Scan for the cell matching the given text and deliver its [X, Y] coordinate at center. 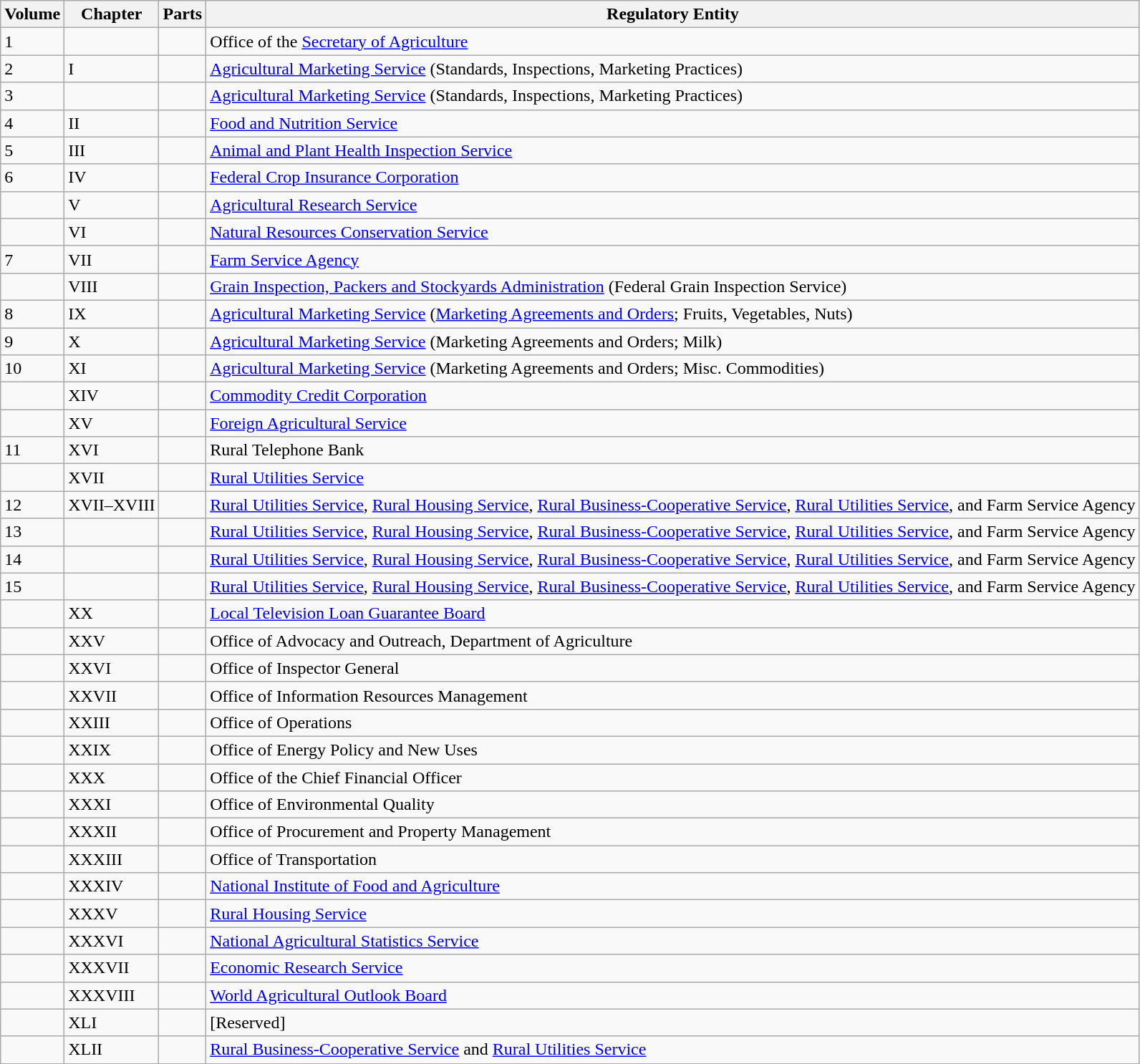
Rural Telephone Bank [673, 450]
Chapter [112, 14]
9 [33, 342]
XXVI [112, 668]
Office of Environmental Quality [673, 805]
Regulatory Entity [673, 14]
XV [112, 423]
Grain Inspection, Packers and Stockyards Administration (Federal Grain Inspection Service) [673, 286]
Rural Housing Service [673, 914]
14 [33, 559]
Volume [33, 14]
XXXVII [112, 968]
Local Television Loan Guarantee Board [673, 614]
Office of Energy Policy and New Uses [673, 750]
XLI [112, 1022]
XXXV [112, 914]
7 [33, 259]
XLII [112, 1050]
Office of Information Resources Management [673, 695]
Agricultural Marketing Service (Marketing Agreements and Orders; Misc. Commodities) [673, 369]
XXVII [112, 695]
National Agricultural Statistics Service [673, 941]
10 [33, 369]
Food and Nutrition Service [673, 123]
Agricultural Marketing Service (Marketing Agreements and Orders; Milk) [673, 342]
XXV [112, 641]
World Agricultural Outlook Board [673, 995]
15 [33, 586]
Office of Procurement and Property Management [673, 832]
XXX [112, 777]
XXIX [112, 750]
XXIII [112, 722]
VIII [112, 286]
XVII–XVIII [112, 505]
Foreign Agricultural Service [673, 423]
VI [112, 232]
Office of the Chief Financial Officer [673, 777]
XVII [112, 478]
6 [33, 178]
XIV [112, 396]
Office of Operations [673, 722]
II [112, 123]
12 [33, 505]
3 [33, 96]
VII [112, 259]
11 [33, 450]
IX [112, 314]
13 [33, 532]
V [112, 205]
4 [33, 123]
XI [112, 369]
[Reserved] [673, 1022]
XXXII [112, 832]
XXXI [112, 805]
Office of the Secretary of Agriculture [673, 42]
XXXIII [112, 859]
1 [33, 42]
XX [112, 614]
Farm Service Agency [673, 259]
Agricultural Research Service [673, 205]
Federal Crop Insurance Corporation [673, 178]
Agricultural Marketing Service (Marketing Agreements and Orders; Fruits, Vegetables, Nuts) [673, 314]
IV [112, 178]
Parts [183, 14]
Office of Inspector General [673, 668]
National Institute of Food and Agriculture [673, 886]
Office of Advocacy and Outreach, Department of Agriculture [673, 641]
5 [33, 150]
XXXVI [112, 941]
Economic Research Service [673, 968]
XXXIV [112, 886]
XXXVIII [112, 995]
I [112, 69]
Natural Resources Conservation Service [673, 232]
Rural Business-Cooperative Service and Rural Utilities Service [673, 1050]
Office of Transportation [673, 859]
Commodity Credit Corporation [673, 396]
Rural Utilities Service [673, 478]
III [112, 150]
2 [33, 69]
XVI [112, 450]
Animal and Plant Health Inspection Service [673, 150]
8 [33, 314]
X [112, 342]
